Return [X, Y] of the center of cell containing provided text 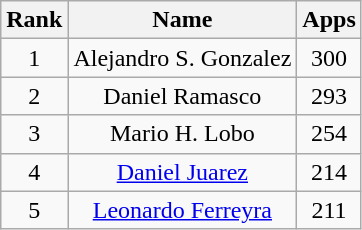
211 [329, 210]
300 [329, 58]
Name [182, 20]
Rank [34, 20]
214 [329, 172]
Mario H. Lobo [182, 134]
254 [329, 134]
Daniel Ramasco [182, 96]
293 [329, 96]
3 [34, 134]
4 [34, 172]
Daniel Juarez [182, 172]
Apps [329, 20]
2 [34, 96]
Alejandro S. Gonzalez [182, 58]
1 [34, 58]
Leonardo Ferreyra [182, 210]
5 [34, 210]
